Pinpoint the cell where the given text exists, returning its (X, Y) midpoint coordinate. 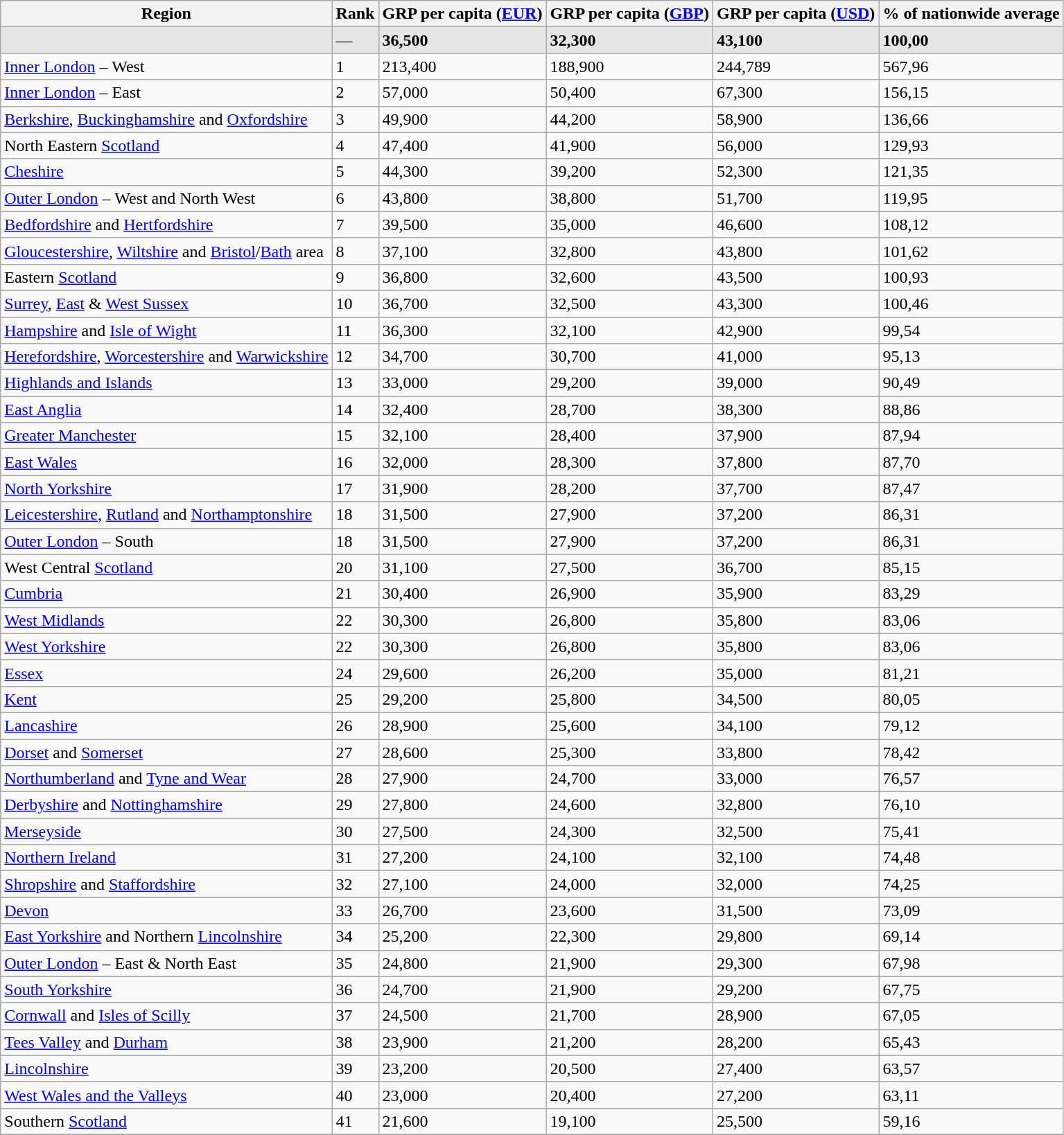
Outer London – East & North East (166, 963)
Outer London – South (166, 541)
31 (355, 858)
100,00 (971, 40)
Northern Ireland (166, 858)
Gloucestershire, Wiltshire and Bristol/Bath area (166, 251)
21 (355, 594)
50,400 (629, 93)
101,62 (971, 251)
20 (355, 567)
Merseyside (166, 832)
12 (355, 357)
188,900 (629, 67)
43,500 (796, 277)
35,900 (796, 594)
GRP per capita (GBP) (629, 14)
44,200 (629, 119)
Shropshire and Staffordshire (166, 884)
28,600 (462, 752)
67,75 (971, 989)
24,500 (462, 1016)
Inner London – East (166, 93)
95,13 (971, 357)
East Wales (166, 462)
East Yorkshire and Northern Lincolnshire (166, 937)
Outer London – West and North West (166, 198)
7 (355, 225)
5 (355, 172)
9 (355, 277)
81,21 (971, 673)
37,700 (796, 489)
Berkshire, Buckinghamshire and Oxfordshire (166, 119)
38,300 (796, 410)
25 (355, 699)
39,500 (462, 225)
1 (355, 67)
28,300 (629, 462)
42,900 (796, 331)
13 (355, 383)
87,47 (971, 489)
29,600 (462, 673)
Southern Scotland (166, 1121)
36,500 (462, 40)
37,900 (796, 436)
49,900 (462, 119)
South Yorkshire (166, 989)
21,600 (462, 1121)
32,400 (462, 410)
East Anglia (166, 410)
30 (355, 832)
36,300 (462, 331)
59,16 (971, 1121)
129,93 (971, 146)
2 (355, 93)
24,300 (629, 832)
88,86 (971, 410)
29,800 (796, 937)
Lancashire (166, 725)
156,15 (971, 93)
Cornwall and Isles of Scilly (166, 1016)
32 (355, 884)
Greater Manchester (166, 436)
41 (355, 1121)
North Eastern Scotland (166, 146)
76,57 (971, 779)
41,900 (629, 146)
27,100 (462, 884)
85,15 (971, 567)
99,54 (971, 331)
43,300 (796, 303)
74,48 (971, 858)
Essex (166, 673)
25,600 (629, 725)
32,300 (629, 40)
34 (355, 937)
Dorset and Somerset (166, 752)
Rank (355, 14)
23,000 (462, 1095)
25,300 (629, 752)
24,100 (629, 858)
23,200 (462, 1068)
44,300 (462, 172)
34,100 (796, 725)
30,700 (629, 357)
67,300 (796, 93)
41,000 (796, 357)
Hampshire and Isle of Wight (166, 331)
67,05 (971, 1016)
36 (355, 989)
39,000 (796, 383)
6 (355, 198)
10 (355, 303)
80,05 (971, 699)
29 (355, 805)
213,400 (462, 67)
16 (355, 462)
79,12 (971, 725)
19,100 (629, 1121)
Leicestershire, Rutland and Northamptonshire (166, 515)
West Central Scotland (166, 567)
Highlands and Islands (166, 383)
33,800 (796, 752)
63,57 (971, 1068)
38 (355, 1042)
65,43 (971, 1042)
52,300 (796, 172)
24,800 (462, 963)
78,42 (971, 752)
35 (355, 963)
14 (355, 410)
Bedfordshire and Hertfordshire (166, 225)
32,600 (629, 277)
40 (355, 1095)
73,09 (971, 910)
20,500 (629, 1068)
Kent (166, 699)
28,400 (629, 436)
567,96 (971, 67)
27,400 (796, 1068)
76,10 (971, 805)
4 (355, 146)
24 (355, 673)
21,200 (629, 1042)
51,700 (796, 198)
29,300 (796, 963)
North Yorkshire (166, 489)
30,400 (462, 594)
43,100 (796, 40)
8 (355, 251)
33 (355, 910)
25,500 (796, 1121)
Derbyshire and Nottinghamshire (166, 805)
56,000 (796, 146)
— (355, 40)
Cheshire (166, 172)
3 (355, 119)
26,700 (462, 910)
37 (355, 1016)
46,600 (796, 225)
24,600 (629, 805)
69,14 (971, 937)
GRP per capita (EUR) (462, 14)
34,500 (796, 699)
39 (355, 1068)
West Midlands (166, 620)
57,000 (462, 93)
Devon (166, 910)
25,800 (629, 699)
27 (355, 752)
38,800 (629, 198)
Surrey, East & West Sussex (166, 303)
22,300 (629, 937)
11 (355, 331)
23,600 (629, 910)
21,700 (629, 1016)
Eastern Scotland (166, 277)
100,93 (971, 277)
58,900 (796, 119)
Cumbria (166, 594)
20,400 (629, 1095)
63,11 (971, 1095)
34,700 (462, 357)
90,49 (971, 383)
Herefordshire, Worcestershire and Warwickshire (166, 357)
24,000 (629, 884)
119,95 (971, 198)
Region (166, 14)
28 (355, 779)
West Wales and the Valleys (166, 1095)
100,46 (971, 303)
39,200 (629, 172)
67,98 (971, 963)
31,100 (462, 567)
47,400 (462, 146)
74,25 (971, 884)
Northumberland and Tyne and Wear (166, 779)
Tees Valley and Durham (166, 1042)
108,12 (971, 225)
26 (355, 725)
75,41 (971, 832)
26,900 (629, 594)
% of nationwide average (971, 14)
17 (355, 489)
83,29 (971, 594)
26,200 (629, 673)
37,800 (796, 462)
Inner London – West (166, 67)
Lincolnshire (166, 1068)
23,900 (462, 1042)
87,94 (971, 436)
37,100 (462, 251)
West Yorkshire (166, 646)
GRP per capita (USD) (796, 14)
136,66 (971, 119)
36,800 (462, 277)
25,200 (462, 937)
28,700 (629, 410)
15 (355, 436)
121,35 (971, 172)
31,900 (462, 489)
27,800 (462, 805)
244,789 (796, 67)
87,70 (971, 462)
